Return the [X, Y] coordinate for the center point of the cell that contains the specified text.  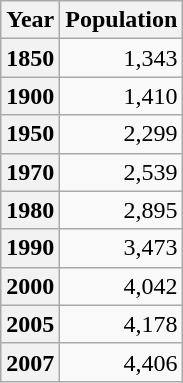
1,410 [122, 96]
1980 [30, 210]
2000 [30, 286]
2007 [30, 362]
2,895 [122, 210]
2,539 [122, 172]
1970 [30, 172]
2005 [30, 324]
1990 [30, 248]
4,178 [122, 324]
1,343 [122, 58]
4,406 [122, 362]
4,042 [122, 286]
1900 [30, 96]
1950 [30, 134]
1850 [30, 58]
3,473 [122, 248]
Year [30, 20]
Population [122, 20]
2,299 [122, 134]
